Find where the given text appears and provide that cell's center as [x, y] coordinate. 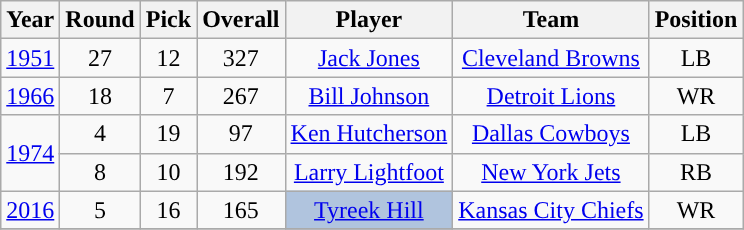
Bill Johnson [369, 96]
5 [100, 210]
Ken Hutcherson [369, 134]
Position [696, 20]
165 [241, 210]
Detroit Lions [551, 96]
Round [100, 20]
27 [100, 58]
Jack Jones [369, 58]
7 [168, 96]
New York Jets [551, 172]
1966 [30, 96]
Team [551, 20]
1951 [30, 58]
Pick [168, 20]
10 [168, 172]
Overall [241, 20]
RB [696, 172]
Cleveland Browns [551, 58]
4 [100, 134]
Tyreek Hill [369, 210]
8 [100, 172]
19 [168, 134]
192 [241, 172]
Kansas City Chiefs [551, 210]
12 [168, 58]
2016 [30, 210]
Year [30, 20]
267 [241, 96]
16 [168, 210]
Player [369, 20]
18 [100, 96]
Dallas Cowboys [551, 134]
97 [241, 134]
1974 [30, 153]
Larry Lightfoot [369, 172]
327 [241, 58]
